Determine the (X, Y) coordinate at the center of the cell enclosing the given text.  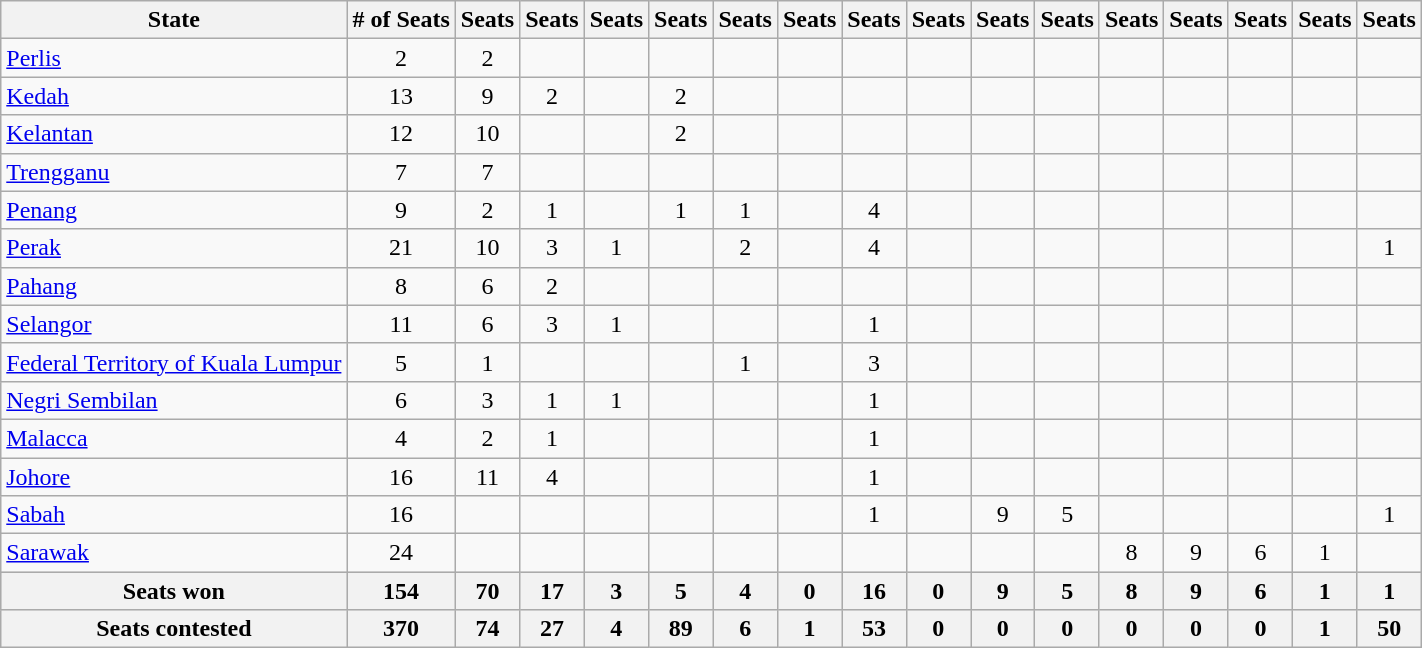
74 (487, 629)
Trengganu (174, 172)
89 (681, 629)
Seats won (174, 591)
Selangor (174, 324)
Johore (174, 477)
Negri Sembilan (174, 400)
Perlis (174, 58)
154 (401, 591)
13 (401, 96)
27 (552, 629)
Kelantan (174, 134)
Seats contested (174, 629)
Sarawak (174, 553)
Malacca (174, 438)
State (174, 20)
17 (552, 591)
12 (401, 134)
Pahang (174, 286)
Penang (174, 210)
370 (401, 629)
53 (874, 629)
Perak (174, 248)
# of Seats (401, 20)
Federal Territory of Kuala Lumpur (174, 362)
24 (401, 553)
70 (487, 591)
21 (401, 248)
Sabah (174, 515)
50 (1389, 629)
Kedah (174, 96)
